Detect which cell encompasses the target text, then output its [X, Y] center coordinate. 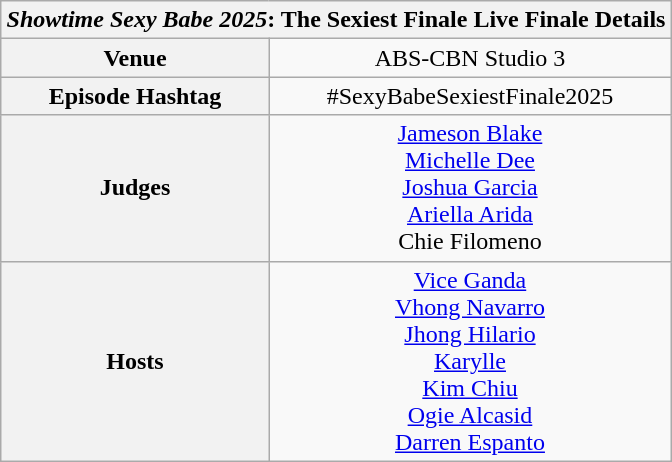
Episode Hashtag [135, 96]
Showtime Sexy Babe 2025: The Sexiest Finale Live Finale Details [336, 20]
Venue [135, 58]
Judges [135, 188]
Jameson BlakeMichelle DeeJoshua GarciaAriella AridaChie Filomeno [470, 188]
Vice GandaVhong NavarroJhong HilarioKarylleKim ChiuOgie AlcasidDarren Espanto [470, 361]
#SexyBabeSexiestFinale2025 [470, 96]
ABS-CBN Studio 3 [470, 58]
Hosts [135, 361]
